Capture the cell that displays the provided text and extract its [X, Y] central coordinate. 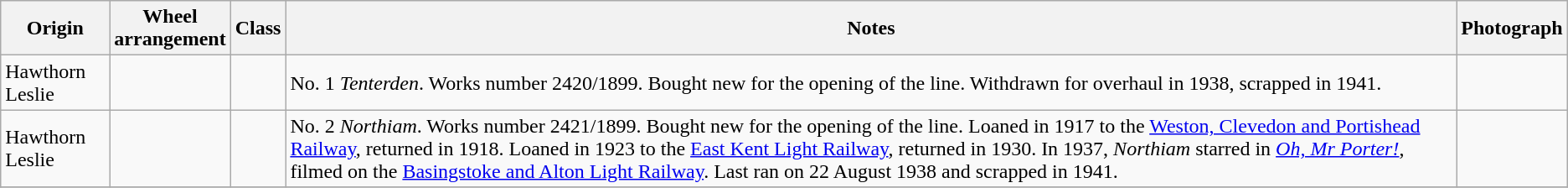
Notes [871, 29]
Wheelarrangement [170, 29]
No. 1 Tenterden. Works number 2420/1899. Bought new for the opening of the line. Withdrawn for overhaul in 1938, scrapped in 1941. [871, 82]
Photograph [1512, 29]
Class [258, 29]
Origin [55, 29]
